Locate the cell with the specified text and output its [X, Y] center coordinate. 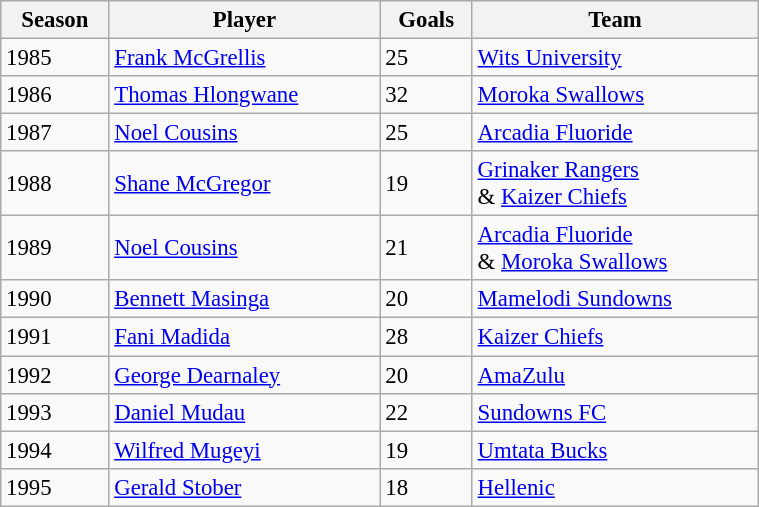
Sundowns FC [614, 412]
Season [55, 20]
1990 [55, 299]
32 [426, 95]
1993 [55, 412]
Hellenic [614, 487]
18 [426, 487]
Thomas Hlongwane [244, 95]
1992 [55, 375]
1988 [55, 184]
Frank McGrellis [244, 58]
Daniel Mudau [244, 412]
Fani Madida [244, 337]
George Dearnaley [244, 375]
28 [426, 337]
Umtata Bucks [614, 450]
22 [426, 412]
1986 [55, 95]
Arcadia Fluoride [614, 133]
Team [614, 20]
1987 [55, 133]
1985 [55, 58]
AmaZulu [614, 375]
1989 [55, 248]
Grinaker Rangers& Kaizer Chiefs [614, 184]
1994 [55, 450]
Wilfred Mugeyi [244, 450]
Gerald Stober [244, 487]
Bennett Masinga [244, 299]
Shane McGregor [244, 184]
Kaizer Chiefs [614, 337]
Wits University [614, 58]
Moroka Swallows [614, 95]
Arcadia Fluoride& Moroka Swallows [614, 248]
1991 [55, 337]
Player [244, 20]
Mamelodi Sundowns [614, 299]
21 [426, 248]
1995 [55, 487]
Goals [426, 20]
